Determine the [X, Y] coordinate at the center of the cell enclosing the given text.  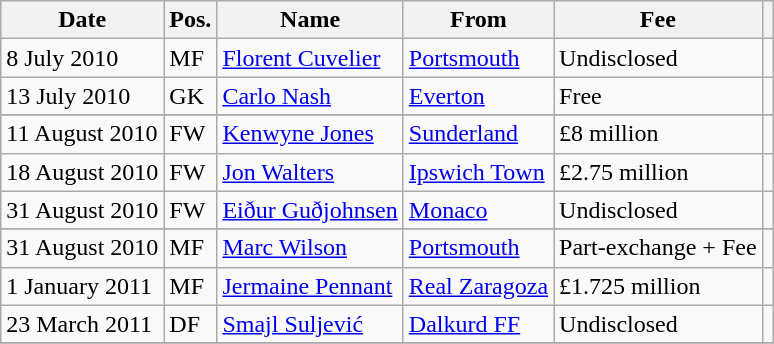
GK [190, 96]
Fee [658, 20]
Everton [478, 96]
Pos. [190, 20]
Jermaine Pennant [310, 286]
18 August 2010 [82, 172]
Monaco [478, 210]
Jon Walters [310, 172]
Florent Cuvelier [310, 58]
Free [658, 96]
Ipswich Town [478, 172]
From [478, 20]
£8 million [658, 134]
8 July 2010 [82, 58]
Kenwyne Jones [310, 134]
13 July 2010 [82, 96]
Real Zaragoza [478, 286]
1 January 2011 [82, 286]
Marc Wilson [310, 248]
23 March 2011 [82, 324]
DF [190, 324]
Eiður Guðjohnsen [310, 210]
Carlo Nash [310, 96]
Part-exchange + Fee [658, 248]
£2.75 million [658, 172]
£1.725 million [658, 286]
Name [310, 20]
Sunderland [478, 134]
Date [82, 20]
Dalkurd FF [478, 324]
11 August 2010 [82, 134]
Smajl Suljević [310, 324]
